From the cell containing the given text, extract its center point as (X, Y) coordinate. 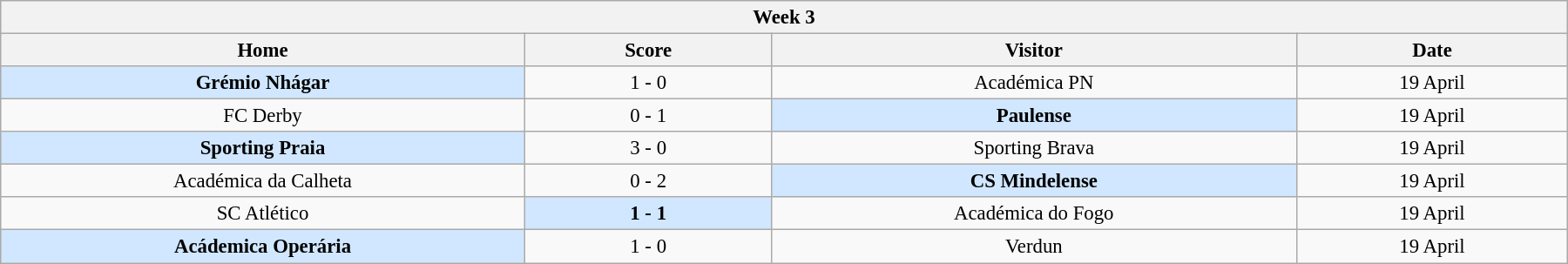
3 - 0 (648, 148)
Grémio Nhágar (263, 83)
0 - 1 (648, 116)
Académica do Fogo (1033, 213)
Académica da Calheta (263, 181)
0 - 2 (648, 181)
Acádemica Operária (263, 247)
SC Atlético (263, 213)
1 - 1 (648, 213)
Date (1432, 51)
Visitor (1033, 51)
Score (648, 51)
CS Mindelense (1033, 181)
Académica PN (1033, 83)
FC Derby (263, 116)
Home (263, 51)
Paulense (1033, 116)
Sporting Praia (263, 148)
Verdun (1033, 247)
Sporting Brava (1033, 148)
Week 3 (784, 17)
